Capture the cell that displays the provided text and extract its (x, y) central coordinate. 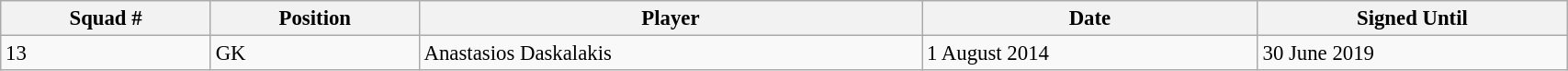
Signed Until (1412, 18)
1 August 2014 (1089, 53)
GK (314, 53)
Date (1089, 18)
30 June 2019 (1412, 53)
Position (314, 18)
Player (671, 18)
Squad # (107, 18)
Anastasios Daskalakis (671, 53)
13 (107, 53)
